Pinpoint the cell where the given text exists, returning its (X, Y) midpoint coordinate. 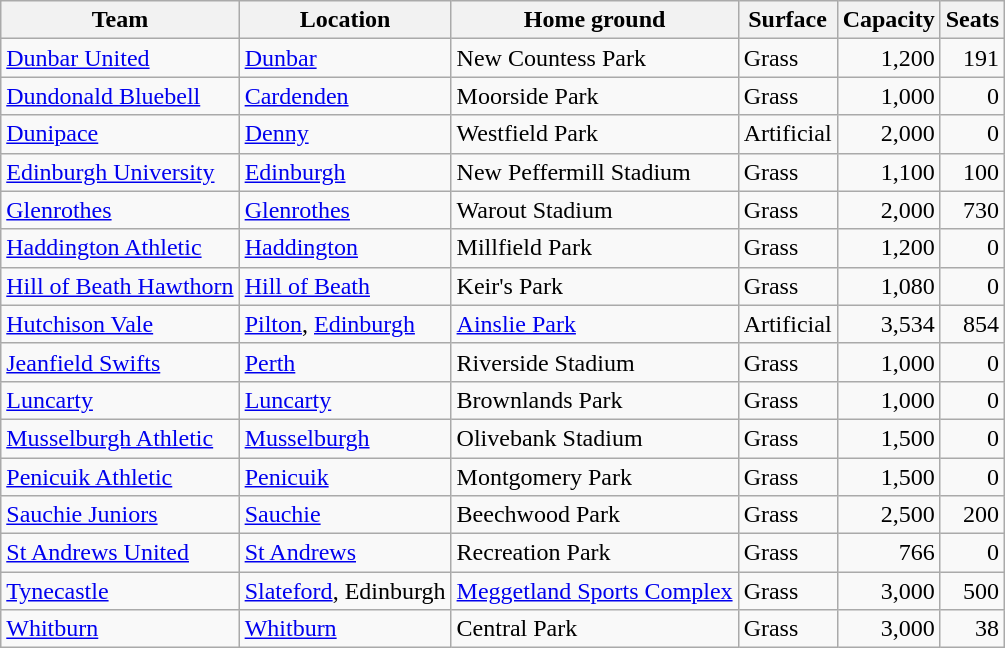
730 (972, 210)
Dunipace (120, 134)
Home ground (594, 20)
Penicuik (345, 477)
Team (120, 20)
Sauchie Juniors (120, 515)
Dundonald Bluebell (120, 96)
Surface (788, 20)
Dunbar United (120, 58)
New Peffermill Stadium (594, 172)
854 (972, 324)
Musselburgh (345, 438)
Jeanfield Swifts (120, 362)
100 (972, 172)
Capacity (888, 20)
Moorside Park (594, 96)
Brownlands Park (594, 400)
Westfield Park (594, 134)
Cardenden (345, 96)
St Andrews United (120, 553)
Recreation Park (594, 553)
Penicuik Athletic (120, 477)
Perth (345, 362)
Tynecastle (120, 591)
St Andrews (345, 553)
1,080 (888, 286)
Millfield Park (594, 248)
200 (972, 515)
Beechwood Park (594, 515)
191 (972, 58)
Slateford, Edinburgh (345, 591)
Musselburgh Athletic (120, 438)
Ainslie Park (594, 324)
Seats (972, 20)
Warout Stadium (594, 210)
Dunbar (345, 58)
Hill of Beath (345, 286)
Central Park (594, 629)
766 (888, 553)
Meggetland Sports Complex (594, 591)
3,534 (888, 324)
Olivebank Stadium (594, 438)
38 (972, 629)
Denny (345, 134)
Haddington (345, 248)
Montgomery Park (594, 477)
New Countess Park (594, 58)
Hill of Beath Hawthorn (120, 286)
Edinburgh (345, 172)
2,500 (888, 515)
Pilton, Edinburgh (345, 324)
Sauchie (345, 515)
500 (972, 591)
Haddington Athletic (120, 248)
Riverside Stadium (594, 362)
Location (345, 20)
Hutchison Vale (120, 324)
1,100 (888, 172)
Edinburgh University (120, 172)
Keir's Park (594, 286)
